Capture the cell that displays the provided text and extract its (x, y) central coordinate. 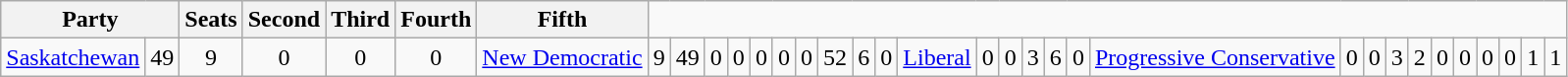
Second (284, 20)
Fifth (562, 20)
52 (836, 57)
New Democratic (562, 57)
Progressive Conservative (1215, 57)
2 (1419, 57)
Fourth (436, 20)
Liberal (937, 57)
Seats (211, 20)
Saskatchewan (73, 57)
Third (361, 20)
Party (90, 20)
